Scan for the cell matching the given text and deliver its (X, Y) coordinate at center. 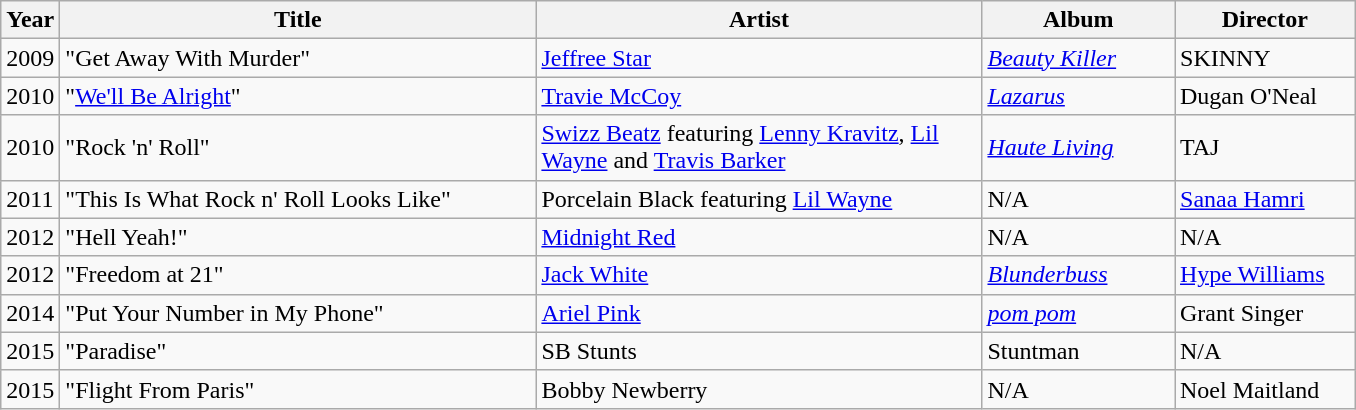
Title (298, 20)
Porcelain Black featuring Lil Wayne (759, 199)
SB Stunts (759, 351)
Jeffree Star (759, 58)
Bobby Newberry (759, 389)
Haute Living (1078, 148)
"Flight From Paris" (298, 389)
"Put Your Number in My Phone" (298, 313)
Sanaa Hamri (1264, 199)
Blunderbuss (1078, 275)
"Get Away With Murder" (298, 58)
"We'll Be Alright" (298, 96)
"Hell Yeah!" (298, 237)
Stuntman (1078, 351)
"This Is What Rock n' Roll Looks Like" (298, 199)
Midnight Red (759, 237)
Grant Singer (1264, 313)
"Rock 'n' Roll" (298, 148)
Ariel Pink (759, 313)
Beauty Killer (1078, 58)
Travie McCoy (759, 96)
pom pom (1078, 313)
Artist (759, 20)
2011 (30, 199)
Album (1078, 20)
"Freedom at 21" (298, 275)
Year (30, 20)
Lazarus (1078, 96)
Swizz Beatz featuring Lenny Kravitz, Lil Wayne and Travis Barker (759, 148)
SKINNY (1264, 58)
TAJ (1264, 148)
Hype Williams (1264, 275)
"Paradise" (298, 351)
Noel Maitland (1264, 389)
2014 (30, 313)
2009 (30, 58)
Jack White (759, 275)
Dugan O'Neal (1264, 96)
Director (1264, 20)
